Find where the given text appears and provide that cell's center as (x, y) coordinate. 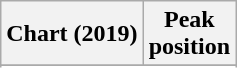
Chart (2019) (72, 34)
Peakposition (189, 34)
